For the text-containing cell, return its midpoint in (x, y) coordinate format. 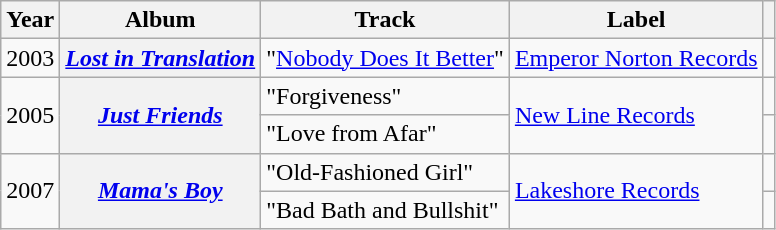
"Forgiveness" (386, 96)
Lost in Translation (160, 58)
2007 (30, 191)
"Bad Bath and Bullshit" (386, 210)
Mama's Boy (160, 191)
New Line Records (636, 115)
2003 (30, 58)
Emperor Norton Records (636, 58)
2005 (30, 115)
Label (636, 20)
Album (160, 20)
Just Friends (160, 115)
Track (386, 20)
"Love from Afar" (386, 134)
Lakeshore Records (636, 191)
"Nobody Does It Better" (386, 58)
"Old-Fashioned Girl" (386, 172)
Year (30, 20)
